Find where the given text appears and provide that cell's center as [X, Y] coordinate. 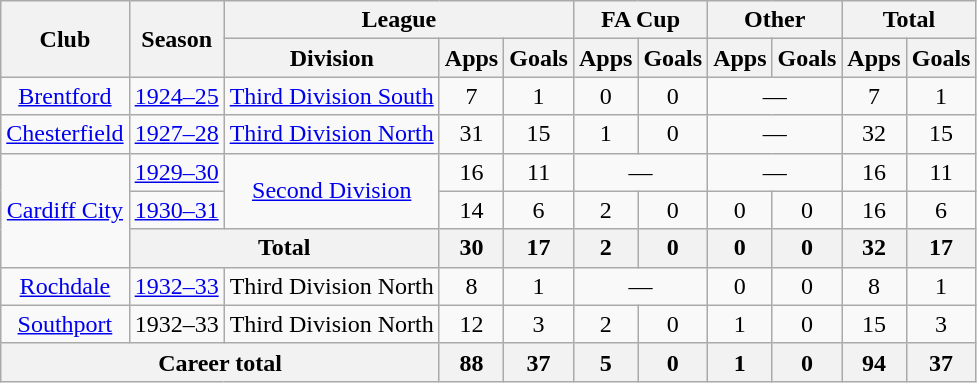
FA Cup [640, 20]
Club [65, 39]
30 [471, 248]
1927–28 [176, 134]
1930–31 [176, 210]
12 [471, 324]
Brentford [65, 96]
Cardiff City [65, 210]
Other [775, 20]
31 [471, 134]
Third Division South [332, 96]
94 [874, 362]
Division [332, 58]
Season [176, 39]
Chesterfield [65, 134]
Career total [220, 362]
1929–30 [176, 172]
5 [605, 362]
Rochdale [65, 286]
88 [471, 362]
Southport [65, 324]
1924–25 [176, 96]
14 [471, 210]
League [398, 20]
Second Division [332, 191]
